For the text-containing cell, return its midpoint in [X, Y] coordinate format. 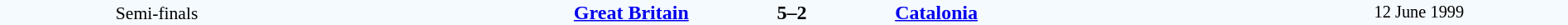
Semi-finals [157, 12]
12 June 1999 [1419, 12]
5–2 [791, 12]
Great Britain [501, 12]
Catalonia [1082, 12]
